Extract the [X, Y] coordinate from the center of the cell holding the provided text.  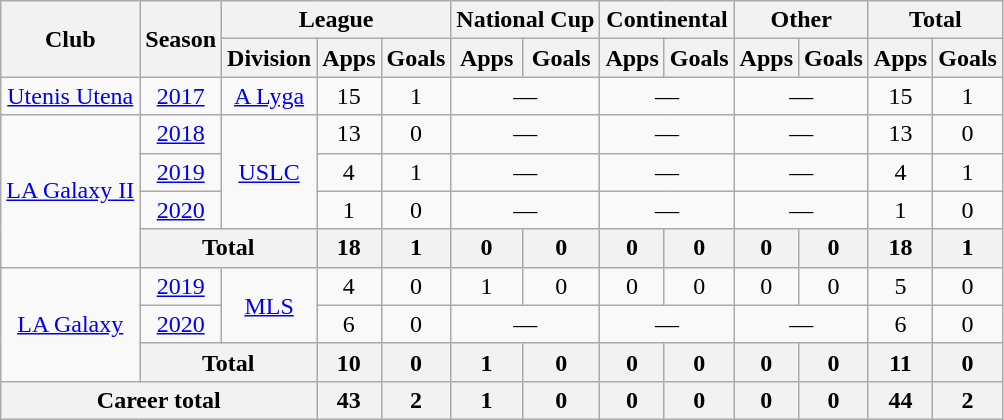
National Cup [526, 20]
Continental [667, 20]
43 [349, 400]
Season [181, 39]
5 [900, 286]
Division [270, 58]
League [336, 20]
2017 [181, 96]
44 [900, 400]
Career total [159, 400]
USLC [270, 172]
A Lyga [270, 96]
Other [801, 20]
11 [900, 362]
10 [349, 362]
Club [70, 39]
Utenis Utena [70, 96]
2018 [181, 134]
LA Galaxy II [70, 191]
LA Galaxy [70, 324]
MLS [270, 305]
